Extract the [x, y] coordinate from the center of the cell holding the provided text.  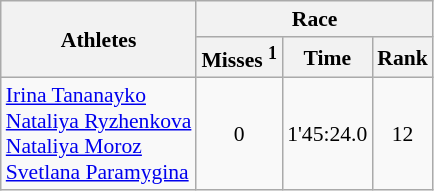
Rank [402, 58]
Race [314, 19]
Misses 1 [239, 58]
Irina TananaykoNataliya RyzhenkovaNataliya MorozSvetlana Paramygina [99, 134]
Time [327, 58]
0 [239, 134]
12 [402, 134]
1'45:24.0 [327, 134]
Athletes [99, 40]
